Locate the cell with the specified text and output its (X, Y) center coordinate. 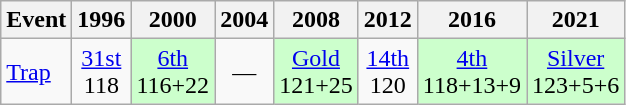
2016 (472, 20)
14th120 (388, 72)
Trap (36, 72)
2008 (316, 20)
6th116+22 (173, 72)
31st118 (102, 72)
Event (36, 20)
2000 (173, 20)
2012 (388, 20)
1996 (102, 20)
2021 (576, 20)
— (244, 72)
2004 (244, 20)
Gold121+25 (316, 72)
4th118+13+9 (472, 72)
Silver123+5+6 (576, 72)
